Capture the cell that displays the provided text and extract its (x, y) central coordinate. 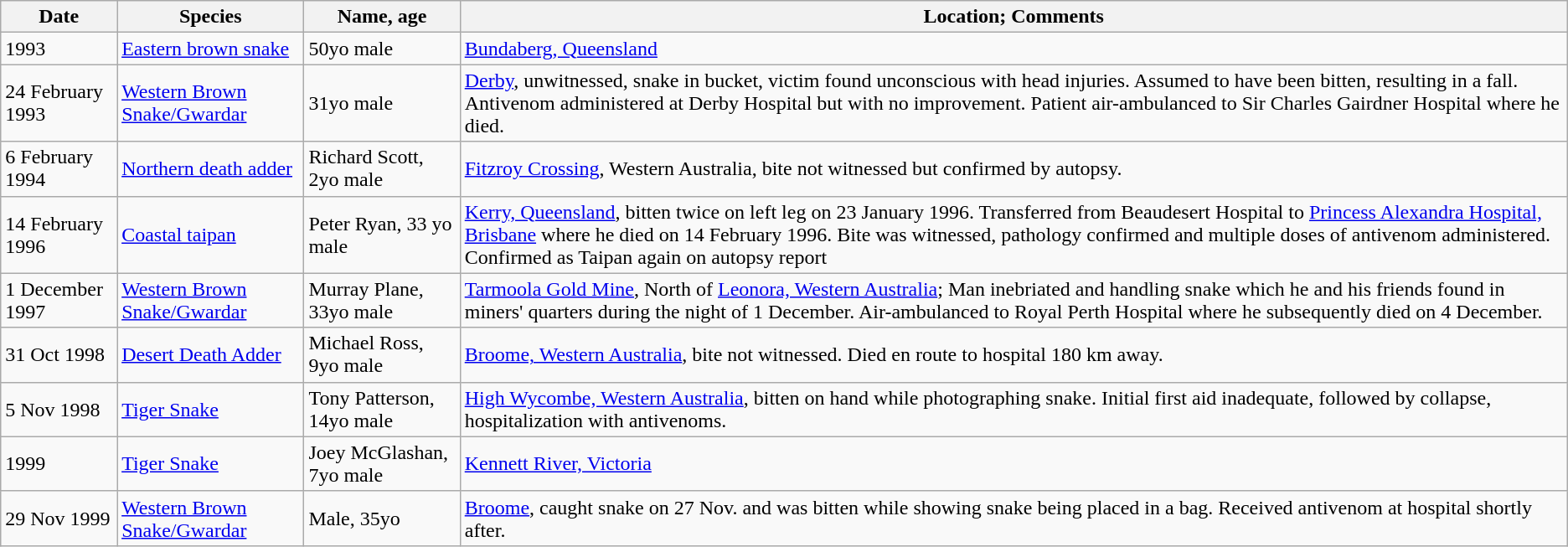
6 February 1994 (59, 169)
Kennett River, Victoria (1014, 464)
1 December 1997 (59, 300)
Broome, Western Australia, bite not witnessed. Died en route to hospital 180 km away. (1014, 355)
Broome, caught snake on 27 Nov. and was bitten while showing snake being placed in a bag. Received antivenom at hospital shortly after. (1014, 518)
Murray Plane, 33yo male (382, 300)
31yo male (382, 103)
1999 (59, 464)
Peter Ryan, 33 yo male (382, 235)
Species (211, 17)
5 Nov 1998 (59, 409)
Fitzroy Crossing, Western Australia, bite not witnessed but confirmed by autopsy. (1014, 169)
Male, 35yo (382, 518)
29 Nov 1999 (59, 518)
Date (59, 17)
Bundaberg, Queensland (1014, 49)
14 February 1996 (59, 235)
Northern death adder (211, 169)
Richard Scott, 2yo male (382, 169)
Coastal taipan (211, 235)
Location; Comments (1014, 17)
Michael Ross, 9yo male (382, 355)
50yo male (382, 49)
24 February 1993 (59, 103)
Name, age (382, 17)
Eastern brown snake (211, 49)
Desert Death Adder (211, 355)
Tony Patterson, 14yo male (382, 409)
1993 (59, 49)
31 Oct 1998 (59, 355)
Joey McGlashan, 7yo male (382, 464)
